From the cell containing the given text, extract its center point as (x, y) coordinate. 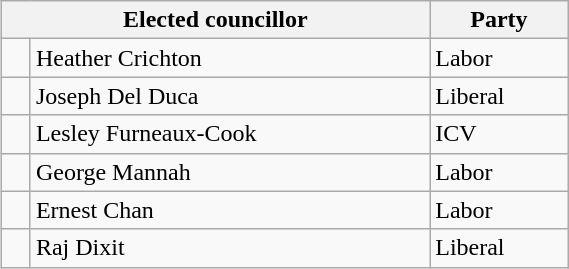
Elected councillor (216, 20)
Ernest Chan (230, 210)
Lesley Furneaux-Cook (230, 134)
ICV (500, 134)
Party (500, 20)
Heather Crichton (230, 58)
Joseph Del Duca (230, 96)
Raj Dixit (230, 248)
George Mannah (230, 172)
